Determine the [x, y] coordinate at the center of the cell enclosing the given text.  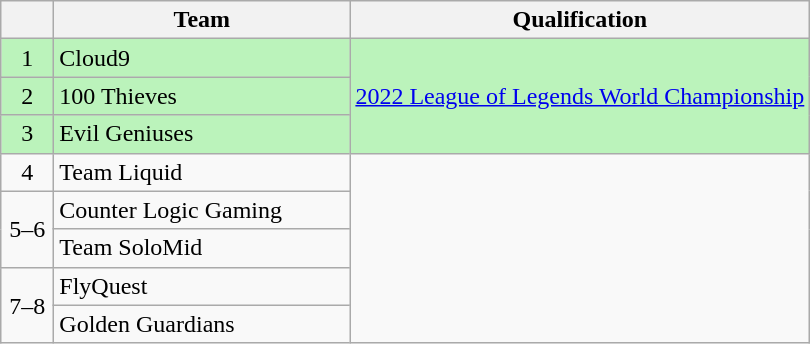
2022 League of Legends World Championship [580, 96]
5–6 [28, 229]
4 [28, 172]
7–8 [28, 305]
3 [28, 134]
Counter Logic Gaming [202, 210]
Team Liquid [202, 172]
FlyQuest [202, 286]
Team [202, 20]
1 [28, 58]
Cloud9 [202, 58]
2 [28, 96]
Golden Guardians [202, 324]
Evil Geniuses [202, 134]
100 Thieves [202, 96]
Qualification [580, 20]
Team SoloMid [202, 248]
